Find where the given text appears and provide that cell's center as (x, y) coordinate. 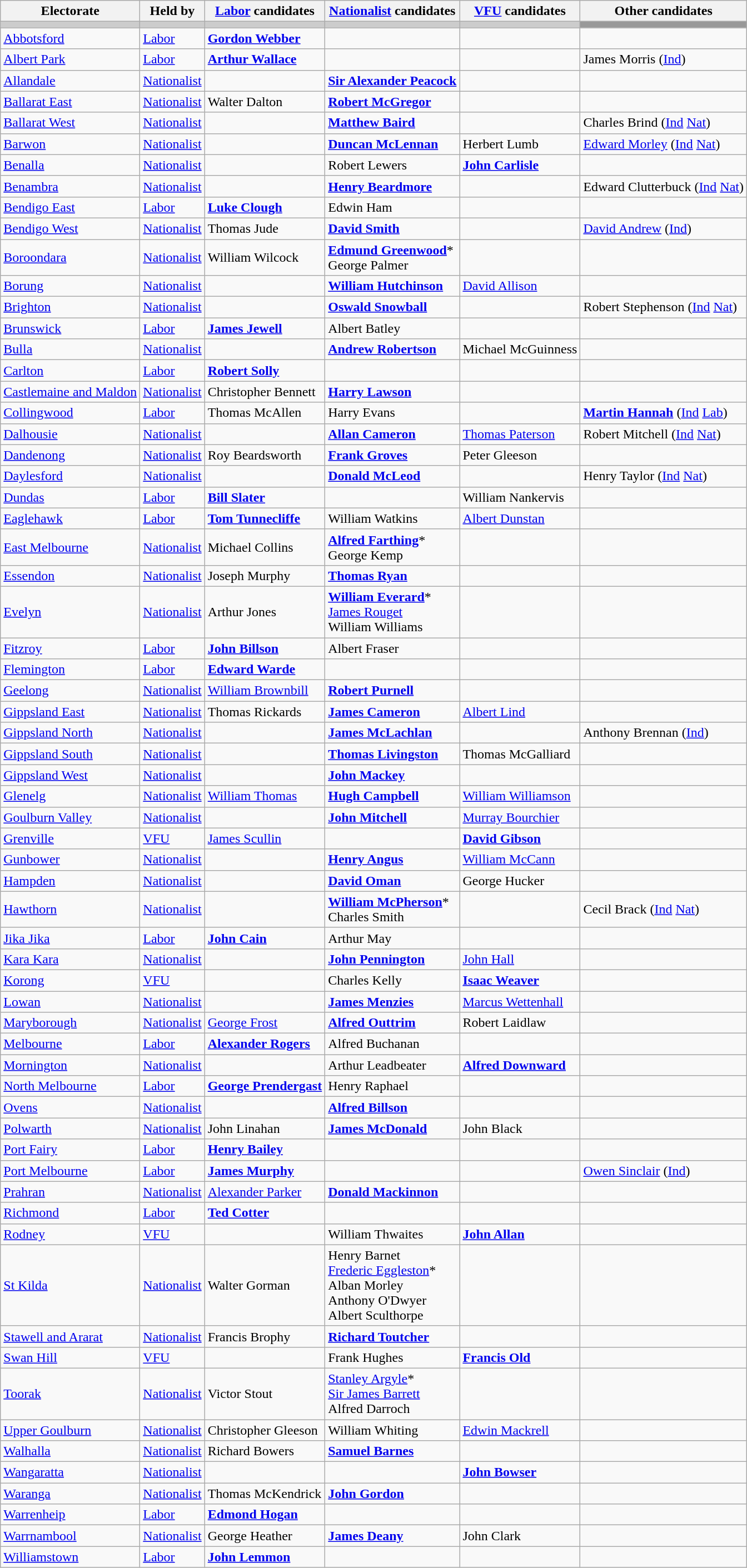
Arthur Leadbeater (392, 1065)
Gippsland East (70, 712)
Korong (70, 980)
Sir Alexander Peacock (392, 81)
Frank Hughes (392, 1357)
Walter Dalton (265, 102)
John Pennington (392, 959)
William McPherson* Charles Smith (392, 909)
Robert Lewers (392, 165)
Dundas (70, 497)
Upper Goulburn (70, 1430)
Robert Purnell (392, 691)
Richard Toutcher (392, 1336)
Polwarth (70, 1128)
James Cameron (392, 712)
Toorak (70, 1394)
Thomas McAllen (265, 413)
Alfred Farthing* George Kemp (392, 547)
James Jewell (265, 328)
Henry Barnet Frederic Eggleston* Alban Morley Anthony O'Dwyer Albert Sculthorpe (392, 1285)
Isaac Weaver (520, 980)
Prahran (70, 1192)
John Linahan (265, 1128)
Electorate (70, 11)
Ted Cotter (265, 1213)
Warrenheip (70, 1515)
Robert Stephenson (Ind Nat) (664, 307)
John Hall (520, 959)
William Everard* James Rouget William Williams (392, 612)
David Gibson (520, 838)
Grenville (70, 838)
William Williamson (520, 796)
James Deany (392, 1536)
Hampden (70, 881)
Daylesford (70, 476)
Bendigo West (70, 228)
Alfred Billson (392, 1107)
Edward Morley (Ind Nat) (664, 144)
John Mitchell (392, 817)
John Black (520, 1128)
Labor candidates (265, 11)
James Morris (Ind) (664, 59)
Frank Groves (392, 455)
Albert Park (70, 59)
George Hucker (520, 881)
Ballarat West (70, 123)
Fitzroy (70, 648)
Francis Brophy (265, 1336)
Port Melbourne (70, 1171)
St Kilda (70, 1285)
Evelyn (70, 612)
Edmund Greenwood* George Palmer (392, 257)
Gippsland South (70, 754)
John Lemmon (265, 1557)
William Thwaites (392, 1234)
Bendigo East (70, 207)
Robert Solly (265, 371)
Donald Mackinnon (392, 1192)
Martin Hannah (Ind Lab) (664, 413)
Charles Kelly (392, 980)
Melbourne (70, 1044)
Stawell and Ararat (70, 1336)
John Cain (265, 938)
Arthur Jones (265, 612)
William Whiting (392, 1430)
William Watkins (392, 518)
Allan Cameron (392, 434)
William Wilcock (265, 257)
Benalla (70, 165)
Lowan (70, 1002)
Henry Angus (392, 860)
Murray Bourchier (520, 817)
Bill Slater (265, 497)
Maryborough (70, 1023)
Joseph Murphy (265, 576)
Henry Bailey (265, 1150)
Richmond (70, 1213)
John Carlisle (520, 165)
Benambra (70, 186)
Charles Brind (Ind Nat) (664, 123)
James Scullin (265, 838)
Ballarat East (70, 102)
Herbert Lumb (520, 144)
Henry Raphael (392, 1086)
East Melbourne (70, 547)
VFU candidates (520, 11)
Abbotsford (70, 38)
Collingwood (70, 413)
William Brownbill (265, 691)
North Melbourne (70, 1086)
Ovens (70, 1107)
Edwin Mackrell (520, 1430)
Alexander Parker (265, 1192)
William Thomas (265, 796)
Hugh Campbell (392, 796)
Albert Lind (520, 712)
Eaglehawk (70, 518)
Other candidates (664, 11)
James McDonald (392, 1128)
Robert McGregor (392, 102)
Geelong (70, 691)
Cecil Brack (Ind Nat) (664, 909)
Dandenong (70, 455)
Christopher Gleeson (265, 1430)
John Allan (520, 1234)
Oswald Snowball (392, 307)
Andrew Robertson (392, 349)
Brunswick (70, 328)
Alfred Downward (520, 1065)
Bulla (70, 349)
John Billson (265, 648)
Thomas Paterson (520, 434)
Michael Collins (265, 547)
Port Fairy (70, 1150)
David Smith (392, 228)
Gippsland North (70, 733)
Henry Beardmore (392, 186)
Rodney (70, 1234)
David Oman (392, 881)
John Mackey (392, 775)
Henry Taylor (Ind Nat) (664, 476)
William McCann (520, 860)
Gunbower (70, 860)
Mornington (70, 1065)
Kara Kara (70, 959)
Edmond Hogan (265, 1515)
Dalhousie (70, 434)
Carlton (70, 371)
William Nankervis (520, 497)
Warrnambool (70, 1536)
Essendon (70, 576)
Harry Evans (392, 413)
Walter Gorman (265, 1285)
Samuel Barnes (392, 1451)
Swan Hill (70, 1357)
James Murphy (265, 1171)
Castlemaine and Maldon (70, 392)
Thomas Jude (265, 228)
James Menzies (392, 1002)
Thomas McKendrick (265, 1494)
James McLachlan (392, 733)
Edwin Ham (392, 207)
Peter Gleeson (520, 455)
Nationalist candidates (392, 11)
Donald McLeod (392, 476)
George Heather (265, 1536)
Held by (172, 11)
Christopher Bennett (265, 392)
Thomas Livingston (392, 754)
Arthur Wallace (265, 59)
Glenelg (70, 796)
Arthur May (392, 938)
Anthony Brennan (Ind) (664, 733)
Alexander Rogers (265, 1044)
Flemington (70, 670)
Victor Stout (265, 1394)
Matthew Baird (392, 123)
Albert Dunstan (520, 518)
Jika Jika (70, 938)
Marcus Wettenhall (520, 1002)
Francis Old (520, 1357)
Edward Clutterbuck (Ind Nat) (664, 186)
Williamstown (70, 1557)
Boroondara (70, 257)
Borung (70, 286)
Brighton (70, 307)
David Allison (520, 286)
Tom Tunnecliffe (265, 518)
Waranga (70, 1494)
Alfred Outtrim (392, 1023)
Goulburn Valley (70, 817)
David Andrew (Ind) (664, 228)
Albert Fraser (392, 648)
Walhalla (70, 1451)
Wangaratta (70, 1472)
Albert Batley (392, 328)
Allandale (70, 81)
Thomas Ryan (392, 576)
George Frost (265, 1023)
Harry Lawson (392, 392)
Robert Mitchell (Ind Nat) (664, 434)
Duncan McLennan (392, 144)
Owen Sinclair (Ind) (664, 1171)
Michael McGuinness (520, 349)
John Gordon (392, 1494)
Gippsland West (70, 775)
John Clark (520, 1536)
George Prendergast (265, 1086)
Edward Warde (265, 670)
Stanley Argyle* Sir James Barrett Alfred Darroch (392, 1394)
Robert Laidlaw (520, 1023)
Thomas Rickards (265, 712)
Barwon (70, 144)
Alfred Buchanan (392, 1044)
William Hutchinson (392, 286)
John Bowser (520, 1472)
Hawthorn (70, 909)
Thomas McGalliard (520, 754)
Luke Clough (265, 207)
Roy Beardsworth (265, 455)
Richard Bowers (265, 1451)
Gordon Webber (265, 38)
